Output the [X, Y] coordinate of the center of the cell containing the given text.  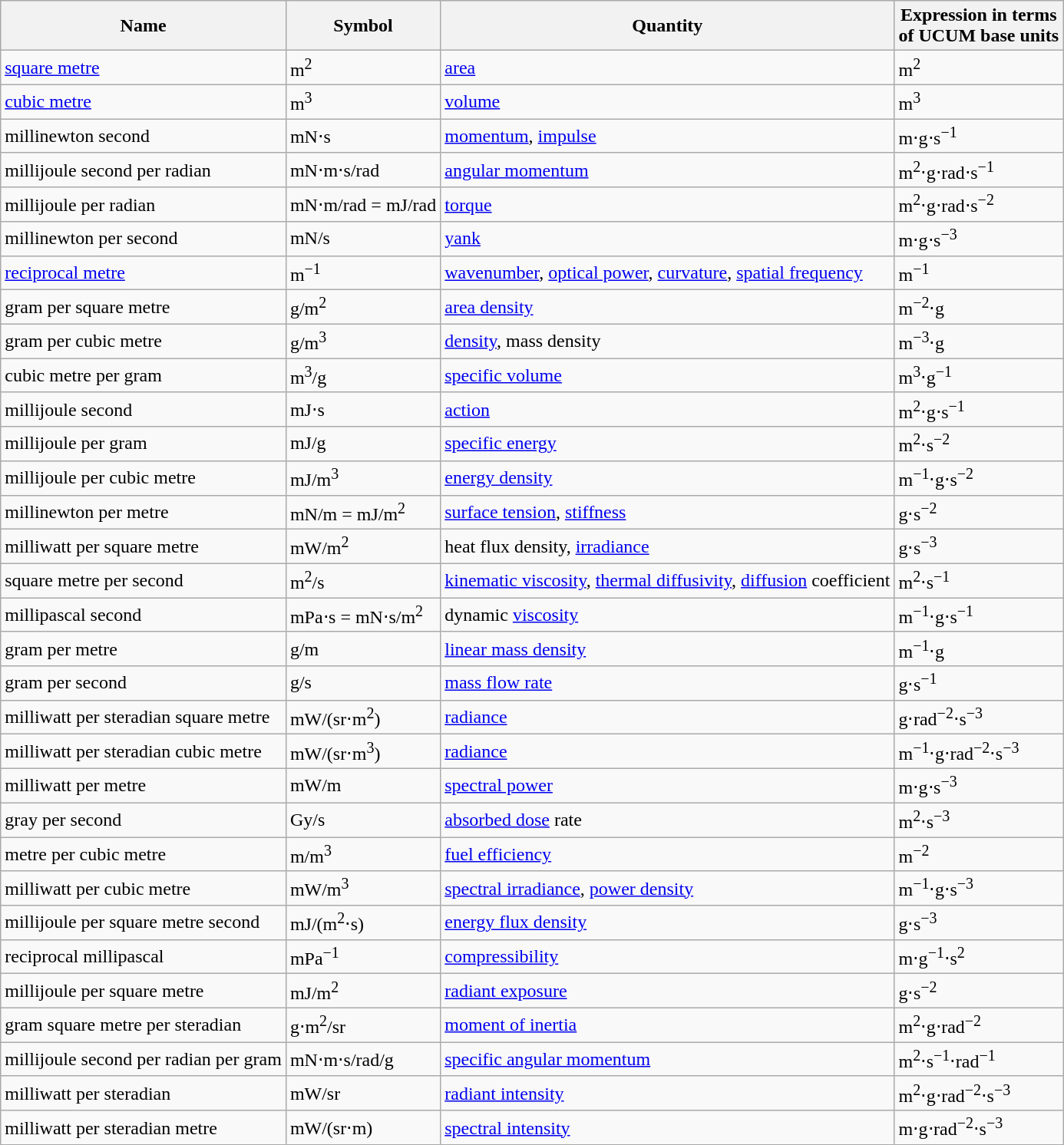
g/m3 [362, 341]
mW/m [362, 786]
milliwatt per cubic metre [144, 889]
spectral intensity [668, 1128]
m−1⋅g⋅rad−2⋅s−3 [979, 752]
milliwatt per steradian [144, 1093]
mN/m = mJ/m2 [362, 513]
milliwatt per steradian cubic metre [144, 752]
mN⋅m⋅s/rad [362, 170]
Expression in terms of UCUM base units [979, 26]
millijoule per square metre second [144, 922]
m2⋅s−3 [979, 820]
m−1⋅g⋅s−1 [979, 615]
Name [144, 26]
specific angular momentum [668, 1059]
m3/g [362, 376]
square metre [144, 68]
m2⋅s−1⋅rad−1 [979, 1059]
g/m [362, 649]
millijoule second [144, 410]
radiant intensity [668, 1093]
mJ⋅s [362, 410]
m2⋅g⋅rad−2 [979, 1025]
momentum, impulse [668, 137]
mJ/g [362, 444]
millijoule per radian [144, 204]
gram per second [144, 683]
gram per square metre [144, 307]
m2⋅g⋅s−1 [979, 410]
compressibility [668, 956]
Symbol [362, 26]
specific volume [668, 376]
kinematic viscosity, thermal diffusivity, diffusion coefficient [668, 580]
Gy/s [362, 820]
m−3⋅g [979, 341]
radiant exposure [668, 992]
m⋅g−1⋅s2 [979, 956]
milliwatt per square metre [144, 546]
millipascal second [144, 615]
m⋅g⋅rad−2⋅s−3 [979, 1128]
mW/(sr⋅m2) [362, 717]
gram per cubic metre [144, 341]
cubic metre per gram [144, 376]
volume [668, 101]
action [668, 410]
surface tension, stiffness [668, 513]
millijoule per cubic metre [144, 477]
gram per metre [144, 649]
fuel efficiency [668, 855]
g/m2 [362, 307]
area density [668, 307]
gray per second [144, 820]
mass flow rate [668, 683]
m−2⋅g [979, 307]
moment of inertia [668, 1025]
specific energy [668, 444]
m2⋅s−2 [979, 444]
mJ/m3 [362, 477]
milliwatt per metre [144, 786]
mN⋅m/rad = mJ/rad [362, 204]
millijoule second per radian [144, 170]
wavenumber, optical power, curvature, spatial frequency [668, 273]
angular momentum [668, 170]
mN⋅m⋅s/rad/g [362, 1059]
millinewton per second [144, 239]
mN/s [362, 239]
m−1⋅g⋅s−3 [979, 889]
g/s [362, 683]
mW/sr [362, 1093]
density, mass density [668, 341]
m−1⋅g [979, 649]
m2/s [362, 580]
spectral power [668, 786]
mW/(sr⋅m) [362, 1128]
mW/m3 [362, 889]
mJ/(m2⋅s) [362, 922]
dynamic viscosity [668, 615]
mPa−1 [362, 956]
energy density [668, 477]
metre per cubic metre [144, 855]
mPa⋅s = mN⋅s/m2 [362, 615]
g⋅s−1 [979, 683]
gram square metre per steradian [144, 1025]
mN⋅s [362, 137]
mW/m2 [362, 546]
m2⋅s−1 [979, 580]
m2⋅g⋅rad⋅s−1 [979, 170]
mJ/m2 [362, 992]
m−1⋅g⋅s−2 [979, 477]
reciprocal metre [144, 273]
millijoule per gram [144, 444]
absorbed dose rate [668, 820]
torque [668, 204]
millijoule second per radian per gram [144, 1059]
m2⋅g⋅rad⋅s−2 [979, 204]
linear mass density [668, 649]
reciprocal millipascal [144, 956]
square metre per second [144, 580]
cubic metre [144, 101]
m−2 [979, 855]
milliwatt per steradian metre [144, 1128]
g⋅m2/sr [362, 1025]
millijoule per square metre [144, 992]
millinewton second [144, 137]
heat flux density, irradiance [668, 546]
yank [668, 239]
m/m3 [362, 855]
energy flux density [668, 922]
milliwatt per steradian square metre [144, 717]
area [668, 68]
m2⋅g⋅rad−2⋅s−3 [979, 1093]
m⋅g⋅s−1 [979, 137]
spectral irradiance, power density [668, 889]
Quantity [668, 26]
g⋅rad−2⋅s−3 [979, 717]
millinewton per metre [144, 513]
mW/(sr⋅m3) [362, 752]
m3⋅g−1 [979, 376]
